Detect which cell encompasses the target text, then output its (X, Y) center coordinate. 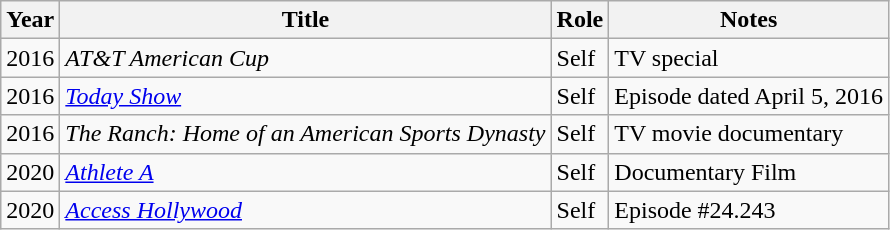
Today Show (306, 96)
Episode #24.243 (749, 210)
Athlete A (306, 172)
Access Hollywood (306, 210)
Documentary Film (749, 172)
Year (30, 20)
Notes (749, 20)
TV special (749, 58)
TV movie documentary (749, 134)
Role (580, 20)
The Ranch: Home of an American Sports Dynasty (306, 134)
Episode dated April 5, 2016 (749, 96)
Title (306, 20)
AT&T American Cup (306, 58)
